Detect which cell encompasses the target text, then output its (x, y) center coordinate. 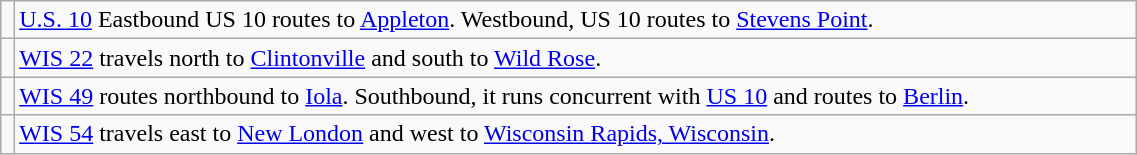
WIS 54 travels east to New London and west to Wisconsin Rapids, Wisconsin. (576, 134)
WIS 49 routes northbound to Iola. Southbound, it runs concurrent with US 10 and routes to Berlin. (576, 96)
WIS 22 travels north to Clintonville and south to Wild Rose. (576, 58)
U.S. 10 Eastbound US 10 routes to Appleton. Westbound, US 10 routes to Stevens Point. (576, 20)
